From the cell containing the given text, extract its center point as (x, y) coordinate. 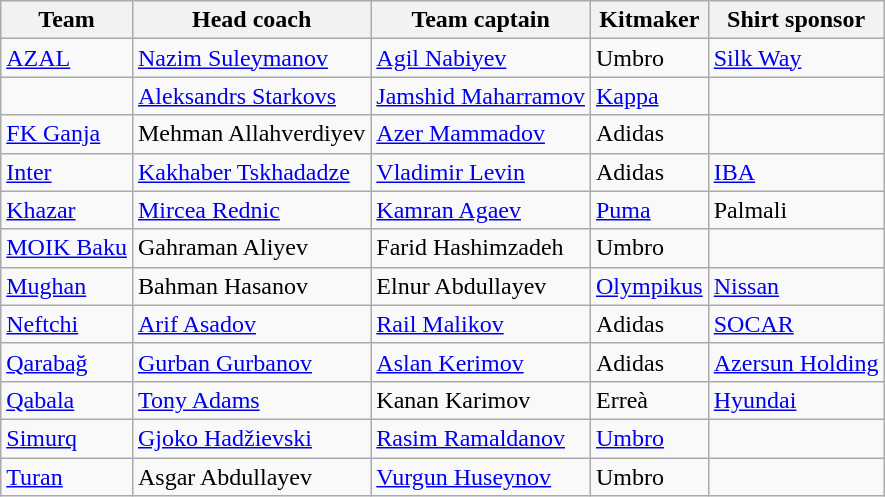
Agil Nabiyev (481, 58)
IBA (796, 172)
Elnur Abdullayev (481, 286)
SOCAR (796, 324)
Khazar (67, 210)
Puma (649, 210)
Azersun Holding (796, 362)
Silk Way (796, 58)
Turan (67, 477)
Azer Mammadov (481, 134)
Asgar Abdullayev (251, 477)
Nissan (796, 286)
Kappa (649, 96)
Jamshid Maharramov (481, 96)
Bahman Hasanov (251, 286)
Team captain (481, 20)
Tony Adams (251, 400)
Gurban Gurbanov (251, 362)
Gjoko Hadžievski (251, 438)
Vladimir Levin (481, 172)
Rail Malikov (481, 324)
Mircea Rednic (251, 210)
Team (67, 20)
Farid Hashimzadeh (481, 248)
Nazim Suleymanov (251, 58)
Mehman Allahverdiyev (251, 134)
Aleksandrs Starkovs (251, 96)
Kitmaker (649, 20)
Kakhaber Tskhadadze (251, 172)
Shirt sponsor (796, 20)
Gahraman Aliyev (251, 248)
Rasim Ramaldanov (481, 438)
Kamran Agaev (481, 210)
Head coach (251, 20)
Mughan (67, 286)
Inter (67, 172)
Arif Asadov (251, 324)
FK Ganja (67, 134)
Neftchi (67, 324)
Qabala (67, 400)
AZAL (67, 58)
Vurgun Huseynov (481, 477)
Olympikus (649, 286)
Kanan Karimov (481, 400)
Palmali (796, 210)
Qarabağ (67, 362)
Hyundai (796, 400)
Aslan Kerimov (481, 362)
MOIK Baku (67, 248)
Simurq (67, 438)
Erreà (649, 400)
